Pinpoint the cell where the given text exists, returning its [X, Y] midpoint coordinate. 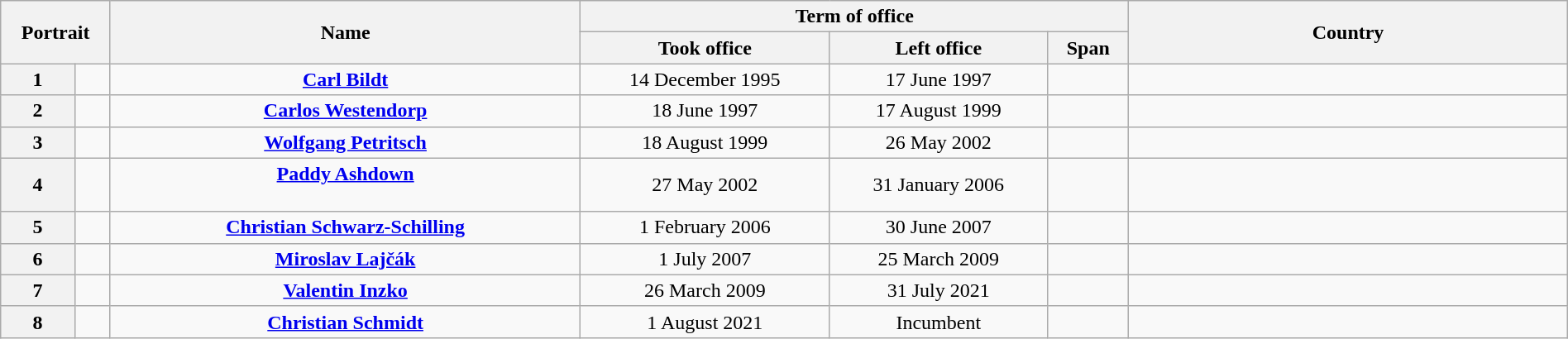
14 December 1995 [705, 79]
Took office [705, 48]
30 June 2007 [939, 227]
Carl Bildt [345, 79]
1 [38, 79]
25 March 2009 [939, 259]
4 [38, 185]
Name [345, 32]
18 August 1999 [705, 142]
Christian Schwarz-Schilling [345, 227]
31 January 2006 [939, 185]
Miroslav Lajčák [345, 259]
7 [38, 290]
Span [1088, 48]
18 June 1997 [705, 111]
Christian Schmidt [345, 322]
Wolfgang Petritsch [345, 142]
6 [38, 259]
26 March 2009 [705, 290]
27 May 2002 [705, 185]
5 [38, 227]
3 [38, 142]
2 [38, 111]
26 May 2002 [939, 142]
8 [38, 322]
1 August 2021 [705, 322]
Incumbent [939, 322]
17 August 1999 [939, 111]
Paddy Ashdown [345, 185]
Carlos Westendorp [345, 111]
Left office [939, 48]
17 June 1997 [939, 79]
Term of office [855, 17]
31 July 2021 [939, 290]
1 February 2006 [705, 227]
Country [1348, 32]
1 July 2007 [705, 259]
Valentin Inzko [345, 290]
Portrait [56, 32]
